Provide the (X, Y) coordinate of the cell's center where the given text is located.  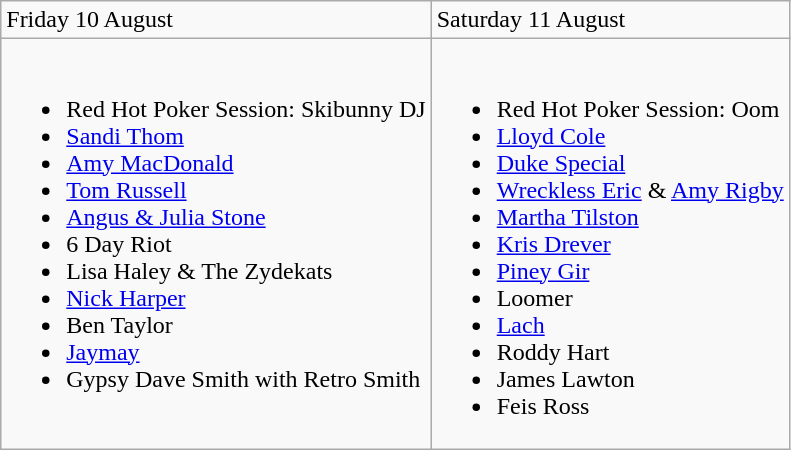
Saturday 11 August (610, 20)
Friday 10 August (216, 20)
Red Hot Poker Session: OomLloyd ColeDuke SpecialWreckless Eric & Amy RigbyMartha TilstonKris DreverPiney GirLoomerLachRoddy HartJames LawtonFeis Ross (610, 244)
